Extract the (X, Y) coordinate from the center of the cell holding the provided text.  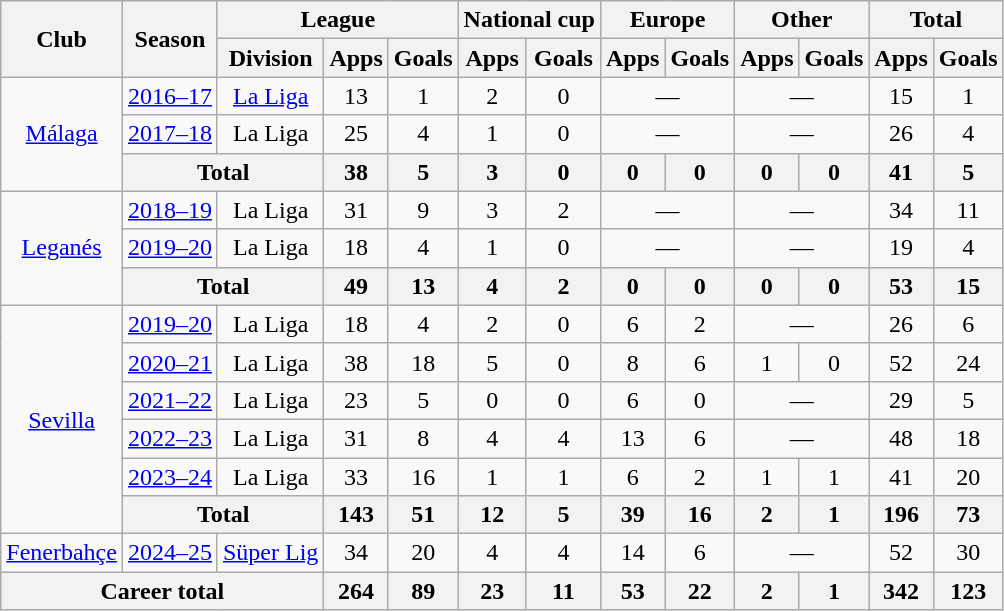
39 (632, 515)
14 (632, 553)
12 (492, 515)
2023–24 (170, 477)
49 (356, 286)
Sevilla (62, 419)
33 (356, 477)
89 (423, 591)
30 (968, 553)
Europe (667, 20)
Season (170, 39)
2021–22 (170, 400)
2016–17 (170, 96)
League (338, 20)
2017–18 (170, 134)
National cup (529, 20)
143 (356, 515)
51 (423, 515)
9 (423, 210)
196 (901, 515)
22 (700, 591)
Career total (162, 591)
2022–23 (170, 438)
Club (62, 39)
73 (968, 515)
Division (270, 58)
2020–21 (170, 362)
Málaga (62, 134)
29 (901, 400)
Other (802, 20)
Süper Lig (270, 553)
2018–19 (170, 210)
123 (968, 591)
25 (356, 134)
264 (356, 591)
342 (901, 591)
Fenerbahçe (62, 553)
24 (968, 362)
2024–25 (170, 553)
19 (901, 248)
48 (901, 438)
Leganés (62, 248)
